Pinpoint the cell where the given text exists, returning its [x, y] midpoint coordinate. 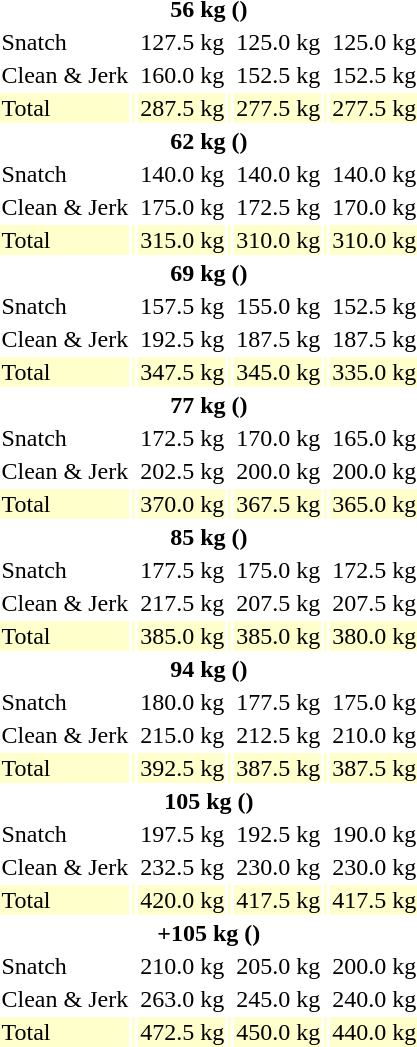
200.0 kg [278, 471]
367.5 kg [278, 504]
230.0 kg [278, 867]
152.5 kg [278, 75]
287.5 kg [182, 108]
155.0 kg [278, 306]
263.0 kg [182, 999]
347.5 kg [182, 372]
345.0 kg [278, 372]
387.5 kg [278, 768]
157.5 kg [182, 306]
207.5 kg [278, 603]
417.5 kg [278, 900]
215.0 kg [182, 735]
160.0 kg [182, 75]
277.5 kg [278, 108]
170.0 kg [278, 438]
315.0 kg [182, 240]
210.0 kg [182, 966]
370.0 kg [182, 504]
472.5 kg [182, 1032]
420.0 kg [182, 900]
310.0 kg [278, 240]
125.0 kg [278, 42]
232.5 kg [182, 867]
217.5 kg [182, 603]
205.0 kg [278, 966]
212.5 kg [278, 735]
392.5 kg [182, 768]
450.0 kg [278, 1032]
180.0 kg [182, 702]
202.5 kg [182, 471]
127.5 kg [182, 42]
197.5 kg [182, 834]
187.5 kg [278, 339]
245.0 kg [278, 999]
